Find where the given text appears and provide that cell's center as (X, Y) coordinate. 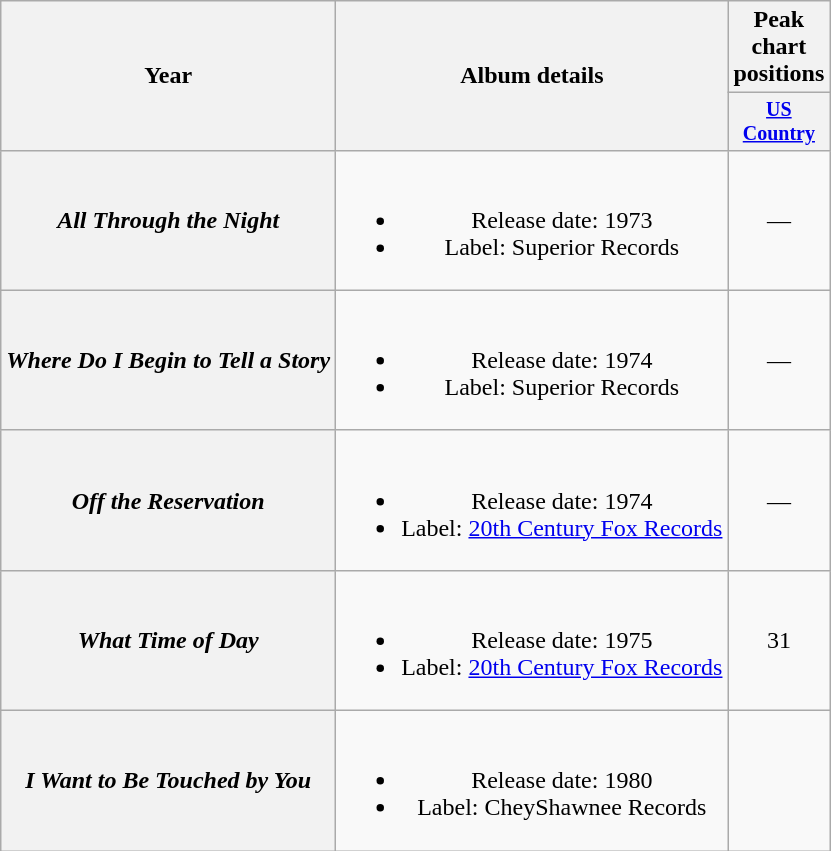
US Country (779, 122)
What Time of Day (168, 640)
Where Do I Begin to Tell a Story (168, 360)
Release date: 1974Label: 20th Century Fox Records (532, 500)
Off the Reservation (168, 500)
31 (779, 640)
Release date: 1975Label: 20th Century Fox Records (532, 640)
Year (168, 76)
Peak chart positions (779, 47)
I Want to Be Touched by You (168, 781)
Release date: 1980Label: CheyShawnee Records (532, 781)
Release date: 1973Label: Superior Records (532, 220)
Album details (532, 76)
Release date: 1974Label: Superior Records (532, 360)
All Through the Night (168, 220)
